Scan for the cell matching the given text and deliver its [X, Y] coordinate at center. 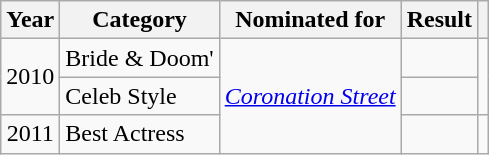
Coronation Street [310, 96]
2010 [30, 77]
Year [30, 20]
2011 [30, 134]
Best Actress [140, 134]
Nominated for [310, 20]
Result [439, 20]
Celeb Style [140, 96]
Category [140, 20]
Bride & Doom' [140, 58]
